Output the [X, Y] coordinate of the center of the cell containing the given text.  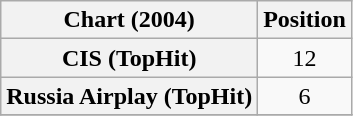
Russia Airplay (TopHit) [130, 96]
Chart (2004) [130, 20]
6 [305, 96]
Position [305, 20]
CIS (TopHit) [130, 58]
12 [305, 58]
